Find where the given text appears and provide that cell's center as [X, Y] coordinate. 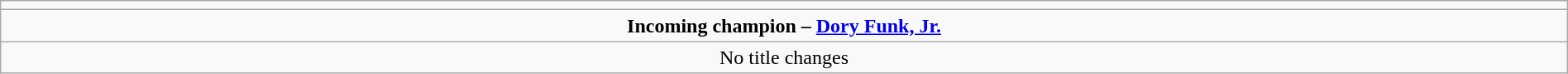
Incoming champion – Dory Funk, Jr. [784, 26]
No title changes [784, 57]
